Output the [x, y] coordinate of the center of the cell containing the given text.  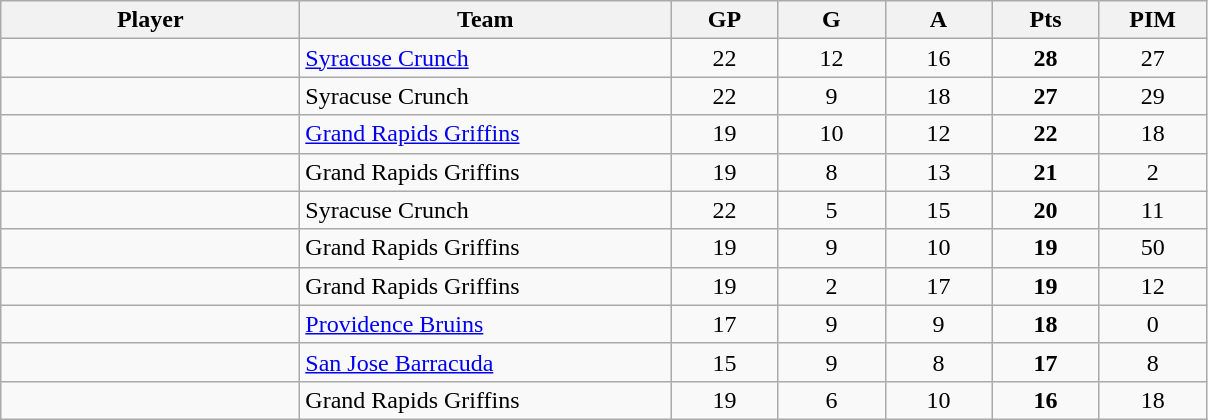
Team [486, 20]
PIM [1152, 20]
11 [1152, 210]
29 [1152, 96]
50 [1152, 248]
Pts [1046, 20]
Player [150, 20]
13 [938, 172]
0 [1152, 324]
6 [832, 400]
20 [1046, 210]
GP [724, 20]
G [832, 20]
San Jose Barracuda [486, 362]
21 [1046, 172]
5 [832, 210]
Providence Bruins [486, 324]
28 [1046, 58]
A [938, 20]
